Extract the [X, Y] coordinate from the center of the cell holding the provided text.  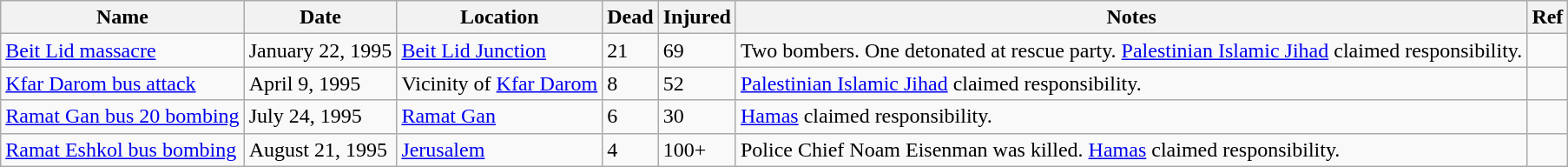
Beit Lid Junction [500, 50]
July 24, 1995 [320, 117]
August 21, 1995 [320, 150]
Name [122, 17]
Location [500, 17]
Beit Lid massacre [122, 50]
Ramat Gan bus 20 bombing [122, 117]
Police Chief Noam Eisenman was killed. Hamas claimed responsibility. [1130, 150]
21 [630, 50]
8 [630, 83]
Dead [630, 17]
Date [320, 17]
Ref [1547, 17]
Palestinian Islamic Jihad claimed responsibility. [1130, 83]
100+ [696, 150]
Two bombers. One detonated at rescue party. Palestinian Islamic Jihad claimed responsibility. [1130, 50]
Jerusalem [500, 150]
Kfar Darom bus attack [122, 83]
Ramat Eshkol bus bombing [122, 150]
Notes [1130, 17]
Vicinity of Kfar Darom [500, 83]
69 [696, 50]
6 [630, 117]
Ramat Gan [500, 117]
4 [630, 150]
January 22, 1995 [320, 50]
Hamas claimed responsibility. [1130, 117]
52 [696, 83]
30 [696, 117]
April 9, 1995 [320, 83]
Injured [696, 17]
